Provide the (X, Y) coordinate of the cell's center where the given text is located.  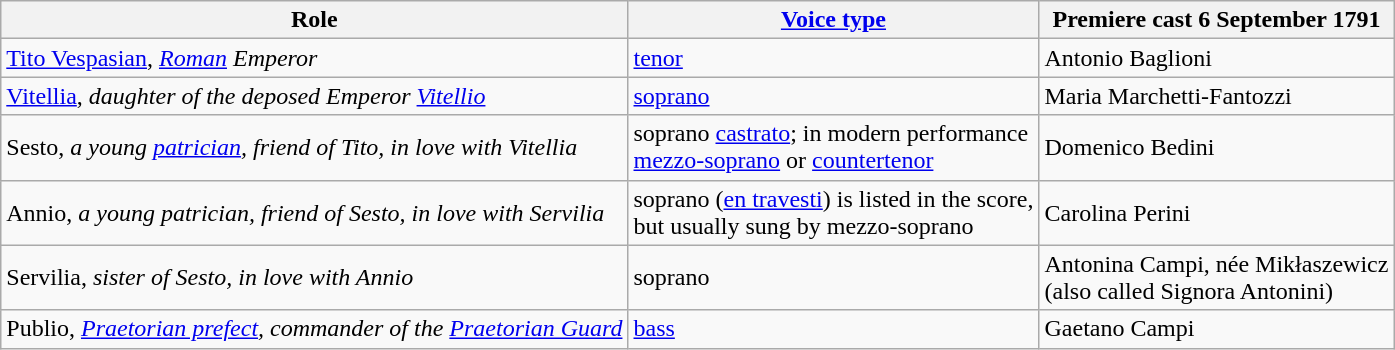
Carolina Perini (1216, 212)
Sesto, a young patrician, friend of Tito, in love with Vitellia (314, 148)
Publio, Praetorian prefect, commander of the Praetorian Guard (314, 329)
Maria Marchetti-Fantozzi (1216, 96)
Premiere cast 6 September 1791 (1216, 20)
soprano castrato; in modern performancemezzo-soprano or countertenor (834, 148)
Antonio Baglioni (1216, 58)
Tito Vespasian, Roman Emperor (314, 58)
Antonina Campi, née Mikłaszewicz(also called Signora Antonini) (1216, 278)
Annio, a young patrician, friend of Sesto, in love with Servilia (314, 212)
Role (314, 20)
Domenico Bedini (1216, 148)
Gaetano Campi (1216, 329)
Servilia, sister of Sesto, in love with Annio (314, 278)
tenor (834, 58)
bass (834, 329)
soprano (en travesti) is listed in the score,but usually sung by mezzo-soprano (834, 212)
Voice type (834, 20)
Vitellia, daughter of the deposed Emperor Vitellio (314, 96)
